Return [X, Y] of the center of cell containing provided text 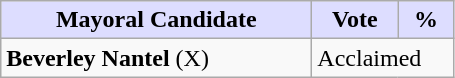
Beverley Nantel (X) [156, 58]
Mayoral Candidate [156, 20]
Vote [355, 20]
% [426, 20]
Acclaimed [383, 58]
